Capture the cell that displays the provided text and extract its [x, y] central coordinate. 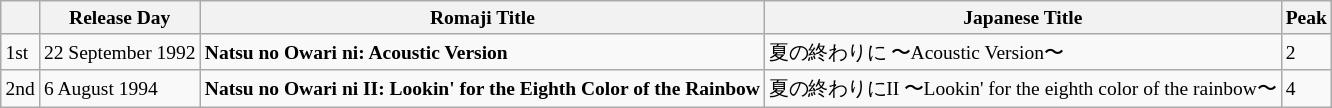
Natsu no Owari ni II: Lookin' for the Eighth Color of the Rainbow [482, 88]
2nd [20, 88]
Japanese Title [1023, 18]
夏の終わりにII 〜Lookin' for the eighth color of the rainbow〜 [1023, 88]
夏の終わりに 〜Acoustic Version〜 [1023, 52]
1st [20, 52]
Release Day [120, 18]
4 [1306, 88]
22 September 1992 [120, 52]
Natsu no Owari ni: Acoustic Version [482, 52]
Romaji Title [482, 18]
Peak [1306, 18]
6 August 1994 [120, 88]
2 [1306, 52]
